For the text-containing cell, return its midpoint in (X, Y) coordinate format. 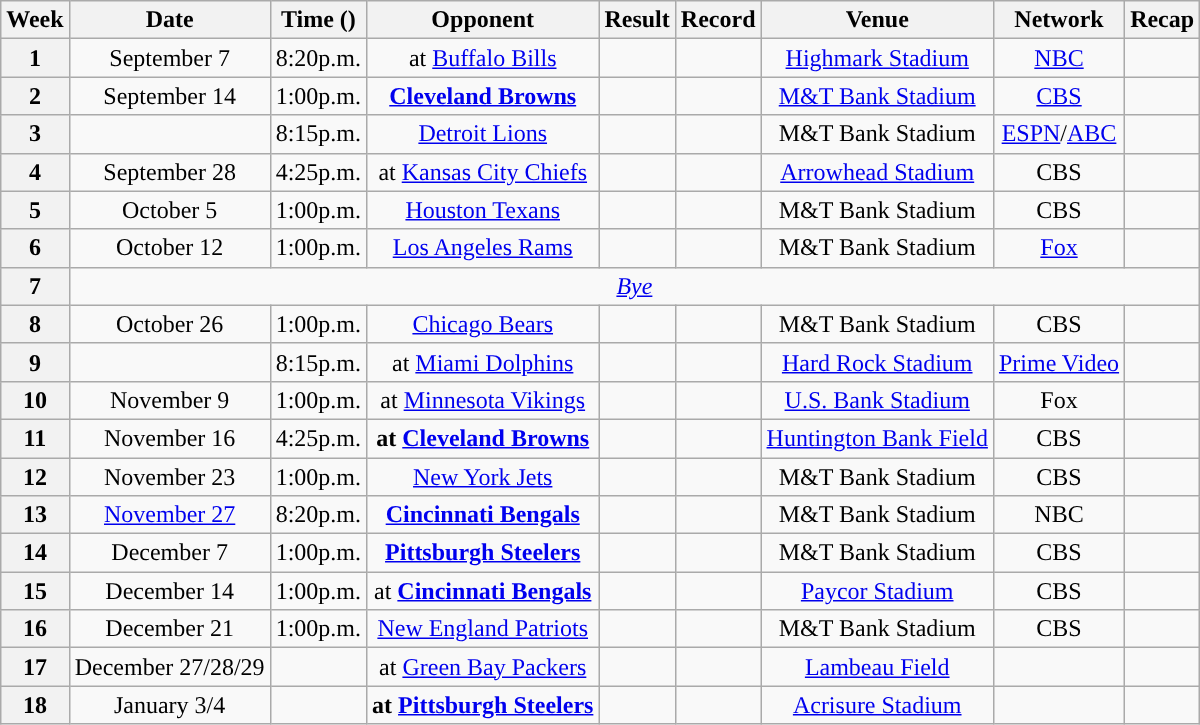
Prime Video (1058, 362)
13 (35, 515)
at Kansas City Chiefs (483, 172)
October 12 (170, 248)
4 (35, 172)
New York Jets (483, 477)
Los Angeles Rams (483, 248)
December 27/28/29 (170, 667)
3 (35, 134)
December 7 (170, 553)
Acrisure Stadium (877, 705)
Pittsburgh Steelers (483, 553)
Bye (634, 286)
September 14 (170, 96)
2 (35, 96)
Time () (318, 20)
Network (1058, 20)
Recap (1162, 20)
at Green Bay Packers (483, 667)
6 (35, 248)
10 (35, 400)
September 7 (170, 58)
at Buffalo Bills (483, 58)
at Cincinnati Bengals (483, 591)
Huntington Bank Field (877, 438)
18 (35, 705)
December 21 (170, 629)
Cincinnati Bengals (483, 515)
Paycor Stadium (877, 591)
New England Patriots (483, 629)
November 16 (170, 438)
Week (35, 20)
at Minnesota Vikings (483, 400)
5 (35, 210)
7 (35, 286)
at Pittsburgh Steelers (483, 705)
Hard Rock Stadium (877, 362)
Chicago Bears (483, 324)
October 26 (170, 324)
Venue (877, 20)
Result (637, 20)
11 (35, 438)
Highmark Stadium (877, 58)
November 27 (170, 515)
12 (35, 477)
September 28 (170, 172)
9 (35, 362)
Lambeau Field (877, 667)
Houston Texans (483, 210)
at Cleveland Browns (483, 438)
U.S. Bank Stadium (877, 400)
October 5 (170, 210)
Detroit Lions (483, 134)
16 (35, 629)
Record (718, 20)
at Miami Dolphins (483, 362)
Date (170, 20)
December 14 (170, 591)
17 (35, 667)
Cleveland Browns (483, 96)
1 (35, 58)
November 23 (170, 477)
Opponent (483, 20)
ESPN/ABC (1058, 134)
14 (35, 553)
15 (35, 591)
Arrowhead Stadium (877, 172)
8 (35, 324)
January 3/4 (170, 705)
November 9 (170, 400)
